Find where the given text appears and provide that cell's center as [X, Y] coordinate. 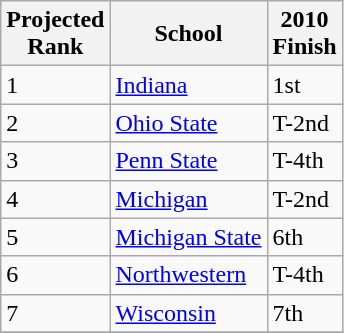
Ohio State [188, 123]
ProjectedRank [56, 34]
6 [56, 275]
5 [56, 237]
1st [304, 85]
School [188, 34]
Wisconsin [188, 313]
Penn State [188, 161]
1 [56, 85]
2 [56, 123]
Indiana [188, 85]
7 [56, 313]
Michigan State [188, 237]
7th [304, 313]
2010Finish [304, 34]
Northwestern [188, 275]
3 [56, 161]
6th [304, 237]
Michigan [188, 199]
4 [56, 199]
